Return the [x, y] coordinate for the center point of the cell that contains the specified text.  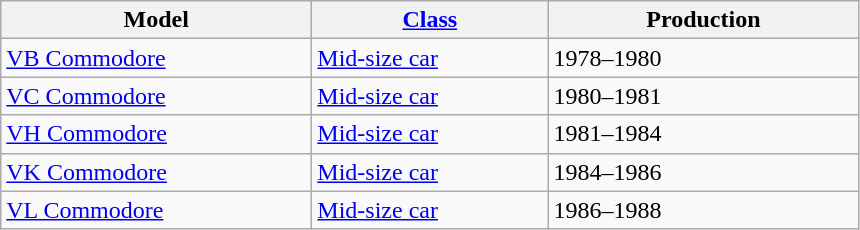
1981–1984 [704, 134]
VB Commodore [156, 58]
VK Commodore [156, 172]
VC Commodore [156, 96]
VL Commodore [156, 210]
1984–1986 [704, 172]
1978–1980 [704, 58]
VH Commodore [156, 134]
1980–1981 [704, 96]
Production [704, 20]
Class [430, 20]
Model [156, 20]
1986–1988 [704, 210]
